Return the (X, Y) coordinate for the center point of the cell that contains the specified text.  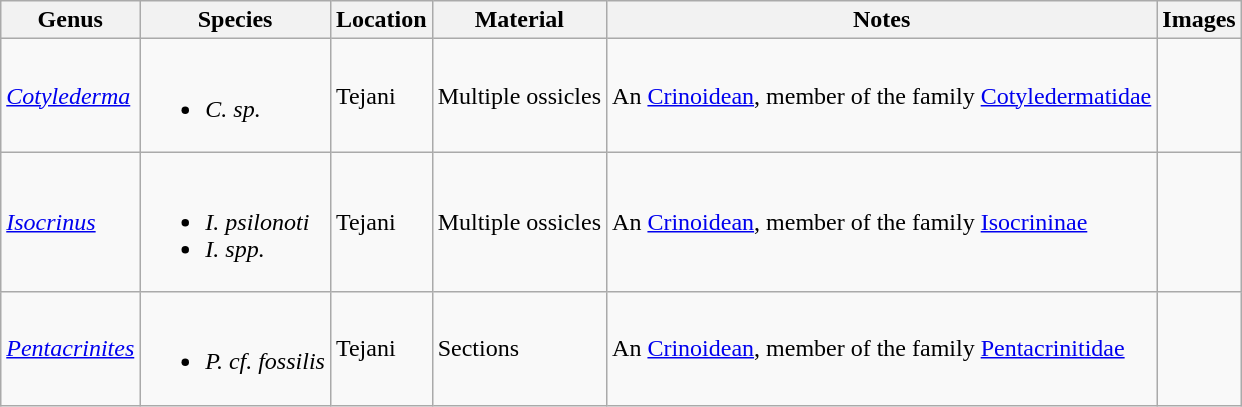
An Crinoidean, member of the family Pentacrinitidae (882, 348)
Cotylederma (70, 96)
Isocrinus (70, 222)
Sections (519, 348)
I. psilonotiI. spp. (236, 222)
Material (519, 20)
Images (1199, 20)
Species (236, 20)
Notes (882, 20)
Genus (70, 20)
An Crinoidean, member of the family Isocrininae (882, 222)
Location (381, 20)
Pentacrinites (70, 348)
C. sp. (236, 96)
An Crinoidean, member of the family Cotyledermatidae (882, 96)
P. cf. fossilis (236, 348)
